Extract the (x, y) coordinate from the center of the cell holding the provided text.  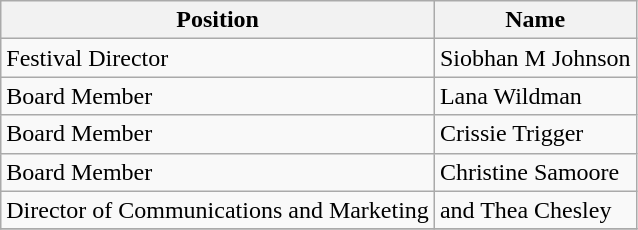
Festival Director (218, 58)
Position (218, 20)
Crissie Trigger (535, 134)
and Thea Chesley (535, 210)
Director of Communications and Marketing (218, 210)
Siobhan M Johnson (535, 58)
Lana Wildman (535, 96)
Name (535, 20)
Christine Samoore (535, 172)
